Return the (X, Y) coordinate for the center point of the cell that contains the specified text.  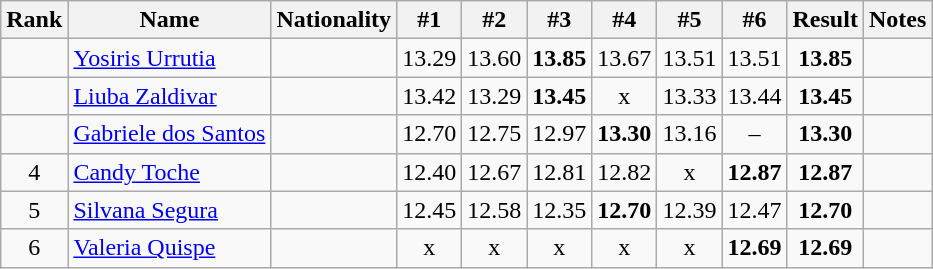
#4 (624, 20)
Liuba Zaldivar (170, 96)
6 (34, 248)
Nationality (334, 20)
12.82 (624, 172)
Notes (897, 20)
12.39 (690, 210)
13.42 (430, 96)
#1 (430, 20)
13.67 (624, 58)
– (754, 134)
Gabriele dos Santos (170, 134)
4 (34, 172)
12.67 (494, 172)
#6 (754, 20)
12.81 (560, 172)
Valeria Quispe (170, 248)
12.45 (430, 210)
12.47 (754, 210)
#2 (494, 20)
12.35 (560, 210)
12.97 (560, 134)
#5 (690, 20)
Candy Toche (170, 172)
13.33 (690, 96)
13.16 (690, 134)
12.75 (494, 134)
12.58 (494, 210)
13.60 (494, 58)
#3 (560, 20)
5 (34, 210)
Name (170, 20)
Yosiris Urrutia (170, 58)
12.40 (430, 172)
Result (825, 20)
Silvana Segura (170, 210)
Rank (34, 20)
13.44 (754, 96)
